From the cell containing the given text, extract its center point as [x, y] coordinate. 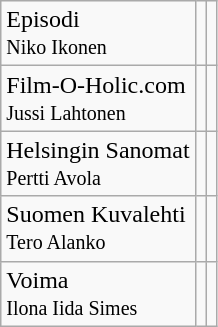
Suomen KuvalehtiTero Alanko [98, 228]
EpisodiNiko Ikonen [98, 34]
Film-O-Holic.comJussi Lahtonen [98, 98]
Helsingin SanomatPertti Avola [98, 164]
VoimaIlona Iida Simes [98, 294]
